Detect which cell encompasses the target text, then output its [X, Y] center coordinate. 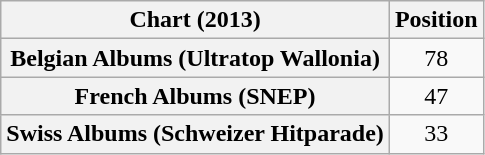
78 [436, 58]
33 [436, 134]
Belgian Albums (Ultratop Wallonia) [196, 58]
Swiss Albums (Schweizer Hitparade) [196, 134]
Position [436, 20]
Chart (2013) [196, 20]
French Albums (SNEP) [196, 96]
47 [436, 96]
